From the cell containing the given text, extract its center point as [x, y] coordinate. 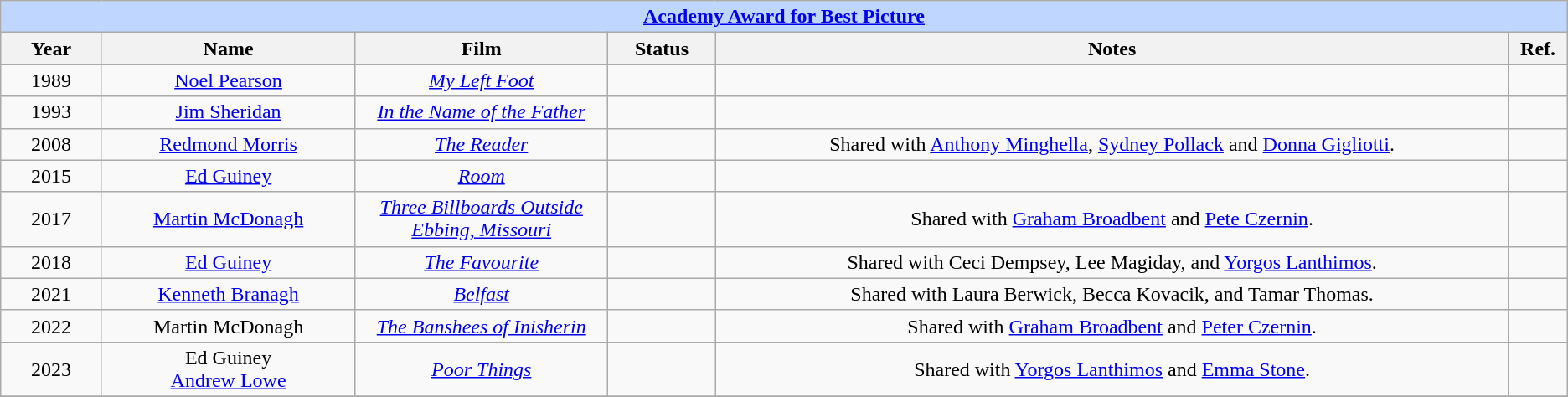
2018 [52, 262]
Shared with Anthony Minghella, Sydney Pollack and Donna Gigliotti. [1112, 144]
2008 [52, 144]
Shared with Graham Broadbent and Pete Czernin. [1112, 219]
Year [52, 49]
Status [662, 49]
Shared with Ceci Dempsey, Lee Magiday, and Yorgos Lanthimos. [1112, 262]
Three Billboards Outside Ebbing, Missouri [482, 219]
1993 [52, 112]
The Banshees of Inisherin [482, 326]
Ed GuineyAndrew Lowe [228, 369]
Ref. [1538, 49]
Name [228, 49]
2015 [52, 176]
Redmond Morris [228, 144]
2021 [52, 294]
1989 [52, 80]
2023 [52, 369]
Room [482, 176]
Film [482, 49]
Notes [1112, 49]
Noel Pearson [228, 80]
2022 [52, 326]
Academy Award for Best Picture [784, 17]
In the Name of the Father [482, 112]
Shared with Yorgos Lanthimos and Emma Stone. [1112, 369]
2017 [52, 219]
Kenneth Branagh [228, 294]
Shared with Graham Broadbent and Peter Czernin. [1112, 326]
The Reader [482, 144]
Belfast [482, 294]
My Left Foot [482, 80]
The Favourite [482, 262]
Jim Sheridan [228, 112]
Shared with Laura Berwick, Becca Kovacik, and Tamar Thomas. [1112, 294]
Poor Things [482, 369]
